Extract the (X, Y) coordinate from the center of the cell holding the provided text.  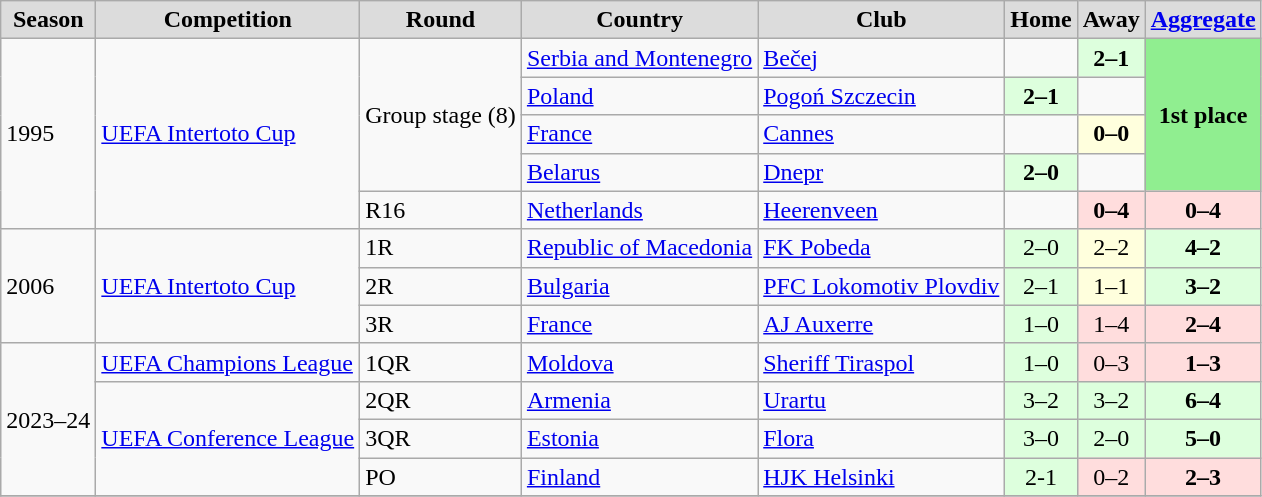
4–2 (1203, 248)
0–2 (1111, 477)
2QR (441, 400)
Country (639, 20)
HJK Helsinki (882, 477)
Estonia (639, 438)
2–4 (1203, 324)
1QR (441, 362)
2023–24 (48, 419)
Armenia (639, 400)
Finland (639, 477)
3R (441, 324)
1st place (1203, 115)
5–0 (1203, 438)
1–1 (1111, 286)
Season (48, 20)
2–2 (1111, 248)
PFC Lokomotiv Plovdiv (882, 286)
1995 (48, 134)
6–4 (1203, 400)
AJ Auxerre (882, 324)
1–4 (1111, 324)
2R (441, 286)
FK Pobeda (882, 248)
Poland (639, 96)
0–3 (1111, 362)
Cannes (882, 134)
0–0 (1111, 134)
3QR (441, 438)
2-1 (1041, 477)
3–0 (1041, 438)
Home (1041, 20)
Aggregate (1203, 20)
Round (441, 20)
Dnepr (882, 172)
R16 (441, 210)
UEFA Conference League (228, 438)
Bulgaria (639, 286)
2–3 (1203, 477)
Republic of Macedonia (639, 248)
UEFA Champions League (228, 362)
Competition (228, 20)
2006 (48, 286)
1–3 (1203, 362)
Urartu (882, 400)
Away (1111, 20)
Belarus (639, 172)
Serbia and Montenegro (639, 58)
Club (882, 20)
Heerenveen (882, 210)
Group stage (8) (441, 115)
Flora (882, 438)
Pogoń Szczecin (882, 96)
Moldova (639, 362)
1R (441, 248)
PO (441, 477)
Bečej (882, 58)
Netherlands (639, 210)
Sheriff Tiraspol (882, 362)
